Determine the [x, y] coordinate at the center of the cell enclosing the given text.  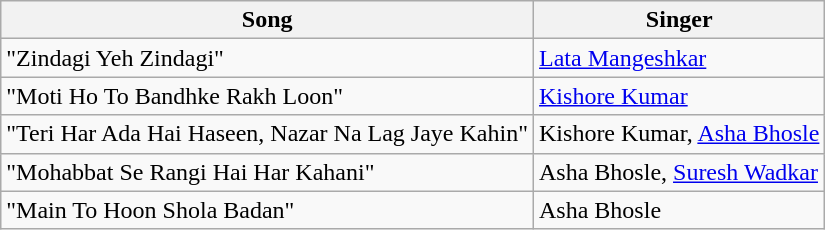
Song [268, 20]
"Main To Hoon Shola Badan" [268, 210]
Asha Bhosle [680, 210]
Kishore Kumar, Asha Bhosle [680, 134]
Singer [680, 20]
Lata Mangeshkar [680, 58]
Kishore Kumar [680, 96]
"Zindagi Yeh Zindagi" [268, 58]
"Moti Ho To Bandhke Rakh Loon" [268, 96]
"Teri Har Ada Hai Haseen, Nazar Na Lag Jaye Kahin" [268, 134]
Asha Bhosle, Suresh Wadkar [680, 172]
"Mohabbat Se Rangi Hai Har Kahani" [268, 172]
